Scan for the cell matching the given text and deliver its (x, y) coordinate at center. 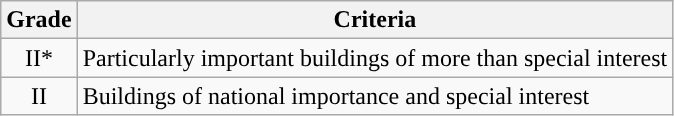
Criteria (375, 20)
Grade (39, 20)
Particularly important buildings of more than special interest (375, 58)
Buildings of national importance and special interest (375, 96)
II* (39, 58)
II (39, 96)
